Capture the cell that displays the provided text and extract its [x, y] central coordinate. 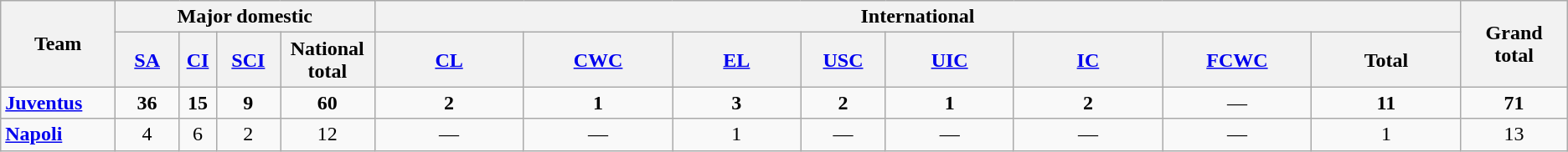
71 [1514, 103]
FCWC [1237, 60]
USC [843, 60]
UIC [950, 60]
12 [328, 134]
CWC [598, 60]
3 [737, 103]
SCI [248, 60]
Team [59, 43]
SA [147, 60]
Juventus [59, 103]
9 [248, 103]
International [918, 17]
60 [328, 103]
Major domestic [245, 17]
36 [147, 103]
Grand total [1514, 43]
11 [1386, 103]
Napoli [59, 134]
13 [1514, 134]
15 [198, 103]
6 [198, 134]
CI [198, 60]
4 [147, 134]
Total [1386, 60]
EL [737, 60]
CL [449, 60]
IC [1088, 60]
National total [328, 60]
